For the text-containing cell, return its midpoint in (x, y) coordinate format. 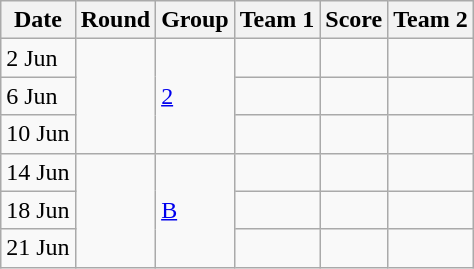
Team 1 (277, 20)
Team 2 (431, 20)
2 (196, 96)
2 Jun (38, 58)
18 Jun (38, 210)
Score (354, 20)
Date (38, 20)
B (196, 210)
10 Jun (38, 134)
6 Jun (38, 96)
Round (115, 20)
Group (196, 20)
21 Jun (38, 248)
14 Jun (38, 172)
